Locate the cell with the specified text and output its (x, y) center coordinate. 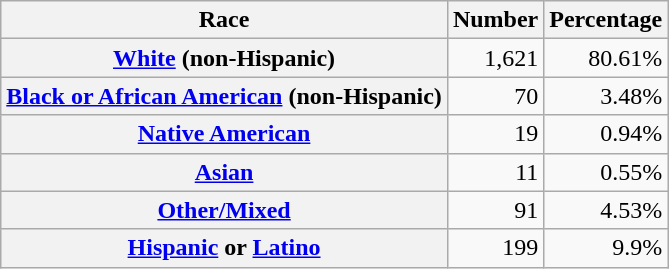
4.53% (606, 210)
9.9% (606, 248)
19 (495, 134)
199 (495, 248)
0.94% (606, 134)
Asian (224, 172)
White (non-Hispanic) (224, 58)
3.48% (606, 96)
Number (495, 20)
Native American (224, 134)
Hispanic or Latino (224, 248)
Race (224, 20)
91 (495, 210)
0.55% (606, 172)
Black or African American (non-Hispanic) (224, 96)
Percentage (606, 20)
1,621 (495, 58)
70 (495, 96)
Other/Mixed (224, 210)
80.61% (606, 58)
11 (495, 172)
